Find where the given text appears and provide that cell's center as [x, y] coordinate. 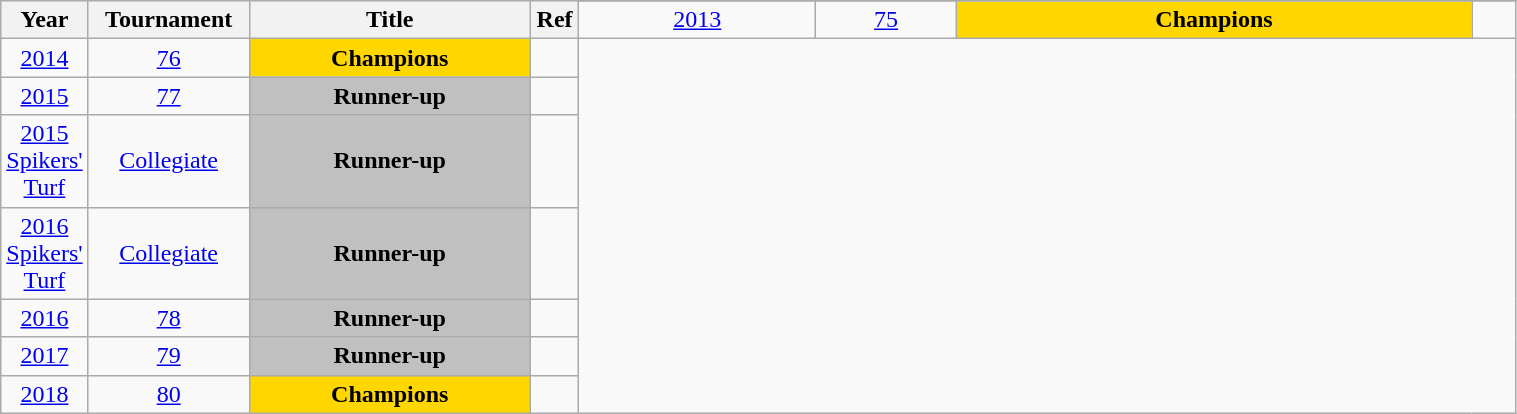
2016 [44, 318]
2015 Spikers' Turf [44, 161]
80 [168, 394]
75 [886, 20]
2017 [44, 356]
Title [390, 20]
2015 [44, 96]
Ref [554, 20]
78 [168, 318]
Tournament [168, 20]
2013 [698, 20]
Year [44, 20]
77 [168, 96]
79 [168, 356]
76 [168, 58]
2014 [44, 58]
2018 [44, 394]
2016 Spikers' Turf [44, 253]
